Scan for the cell matching the given text and deliver its (X, Y) coordinate at center. 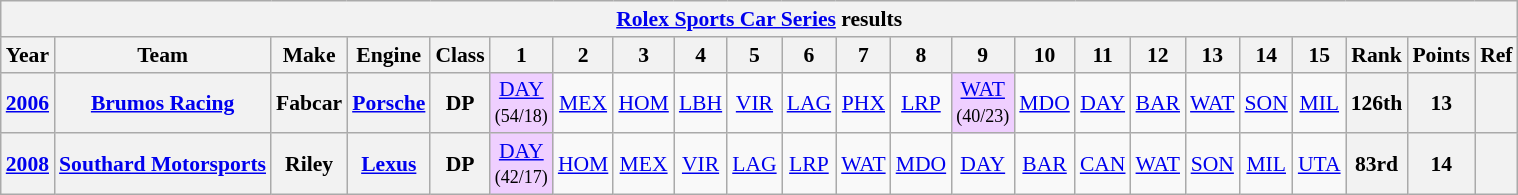
UTA (1320, 164)
PHX (863, 102)
83rd (1377, 164)
LBH (700, 102)
Class (460, 55)
8 (922, 55)
5 (754, 55)
15 (1320, 55)
126th (1377, 102)
12 (1158, 55)
Brumos Racing (162, 102)
Porsche (388, 102)
Rank (1377, 55)
6 (809, 55)
10 (1044, 55)
7 (863, 55)
Southard Motorsports (162, 164)
DAY(54/18) (522, 102)
CAN (1103, 164)
11 (1103, 55)
Make (309, 55)
3 (644, 55)
Rolex Sports Car Series results (760, 19)
Points (1441, 55)
Riley (309, 164)
Ref (1496, 55)
Engine (388, 55)
Lexus (388, 164)
2006 (28, 102)
9 (982, 55)
1 (522, 55)
Fabcar (309, 102)
Team (162, 55)
Year (28, 55)
DAY(42/17) (522, 164)
4 (700, 55)
2 (584, 55)
WAT(40/23) (982, 102)
2008 (28, 164)
